Search for the cell housing the specified text and yield its [x, y] center coordinate. 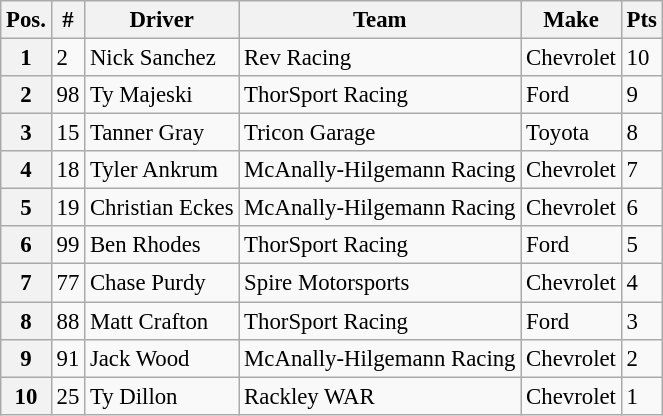
Spire Motorsports [380, 283]
19 [68, 208]
Ty Majeski [162, 95]
Chase Purdy [162, 283]
Tyler Ankrum [162, 170]
Jack Wood [162, 358]
Pos. [26, 20]
Tanner Gray [162, 133]
99 [68, 245]
Make [571, 20]
Nick Sanchez [162, 58]
Toyota [571, 133]
98 [68, 95]
91 [68, 358]
77 [68, 283]
18 [68, 170]
Pts [642, 20]
Matt Crafton [162, 321]
Rev Racing [380, 58]
25 [68, 396]
# [68, 20]
Rackley WAR [380, 396]
Driver [162, 20]
Team [380, 20]
Christian Eckes [162, 208]
15 [68, 133]
Ty Dillon [162, 396]
Ben Rhodes [162, 245]
88 [68, 321]
Tricon Garage [380, 133]
